Find where the given text appears and provide that cell's center as (X, Y) coordinate. 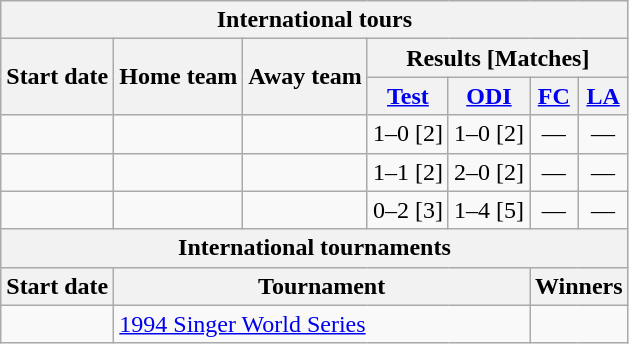
Home team (178, 77)
1–1 [2] (408, 172)
Results [Matches] (498, 58)
Away team (306, 77)
International tours (314, 20)
FC (554, 96)
ODI (488, 96)
LA (603, 96)
Tournament (322, 286)
1994 Singer World Series (322, 324)
2–0 [2] (488, 172)
Test (408, 96)
0–2 [3] (408, 210)
Winners (580, 286)
1–4 [5] (488, 210)
International tournaments (314, 248)
